Scan for the cell matching the given text and deliver its (x, y) coordinate at center. 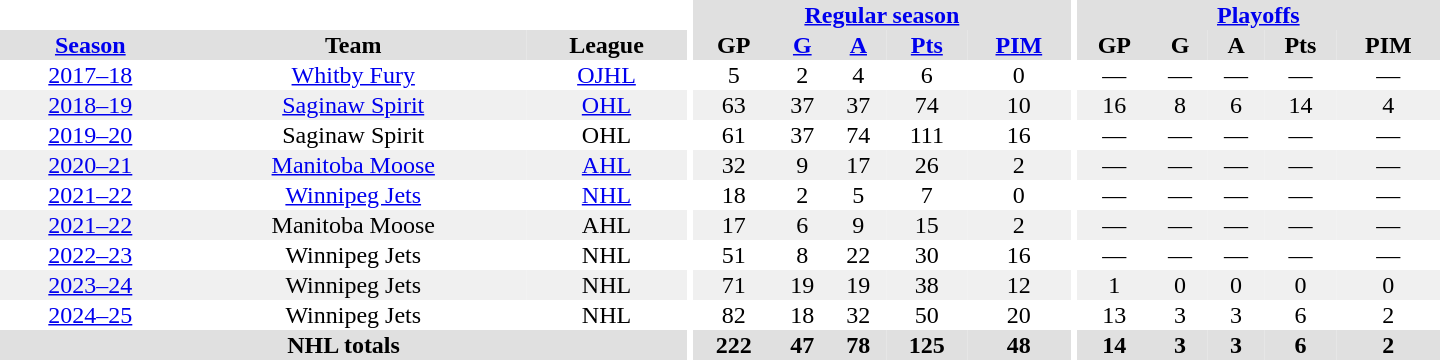
10 (1018, 105)
22 (858, 255)
Regular season (882, 15)
48 (1018, 345)
61 (734, 135)
13 (1114, 315)
222 (734, 345)
12 (1018, 285)
30 (926, 255)
2017–18 (90, 75)
51 (734, 255)
2022–23 (90, 255)
2019–20 (90, 135)
111 (926, 135)
Whitby Fury (354, 75)
2023–24 (90, 285)
47 (802, 345)
Team (354, 45)
OJHL (606, 75)
63 (734, 105)
38 (926, 285)
Playoffs (1258, 15)
20 (1018, 315)
2018–19 (90, 105)
League (606, 45)
2020–21 (90, 165)
7 (926, 195)
78 (858, 345)
Season (90, 45)
1 (1114, 285)
2024–25 (90, 315)
15 (926, 225)
26 (926, 165)
125 (926, 345)
NHL totals (344, 345)
50 (926, 315)
82 (734, 315)
71 (734, 285)
